Capture the cell that displays the provided text and extract its [X, Y] central coordinate. 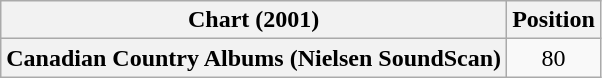
80 [554, 58]
Position [554, 20]
Chart (2001) [254, 20]
Canadian Country Albums (Nielsen SoundScan) [254, 58]
